Return (x, y) of the center of cell containing provided text 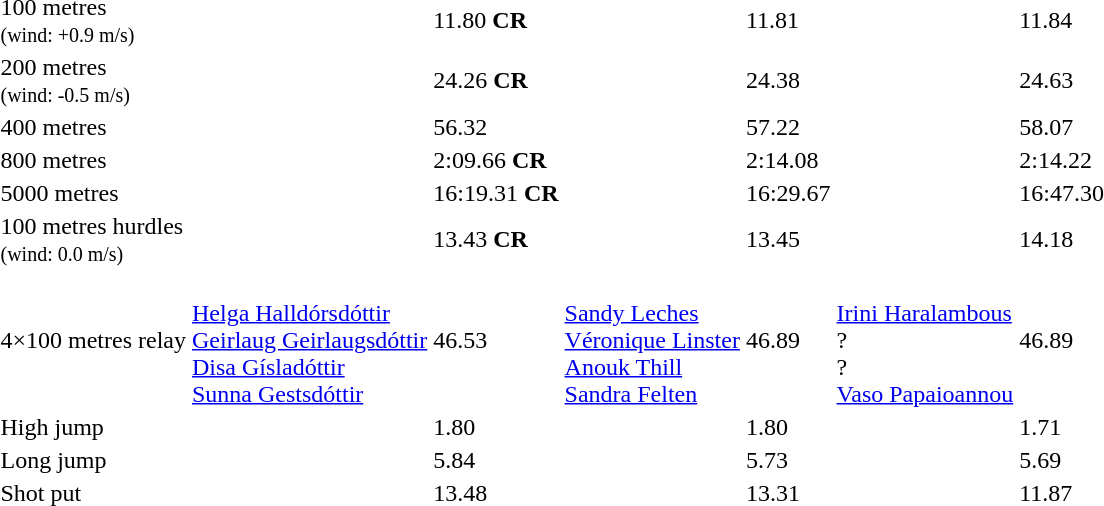
46.89 (788, 340)
24.26 CR (496, 80)
13.43 CR (496, 240)
56.32 (496, 127)
24.38 (788, 80)
5.84 (496, 460)
2:14.08 (788, 160)
Irini Haralambous??Vaso Papaioannou (925, 340)
13.45 (788, 240)
16:19.31 CR (496, 193)
Sandy LechesVéronique LinsterAnouk ThillSandra Felten (652, 340)
46.53 (496, 340)
57.22 (788, 127)
2:09.66 CR (496, 160)
5.73 (788, 460)
Helga HalldórsdóttirGeirlaug GeirlaugsdóttirDisa GísladóttirSunna Gestsdóttir (309, 340)
16:29.67 (788, 193)
